For the text-containing cell, return its midpoint in [x, y] coordinate format. 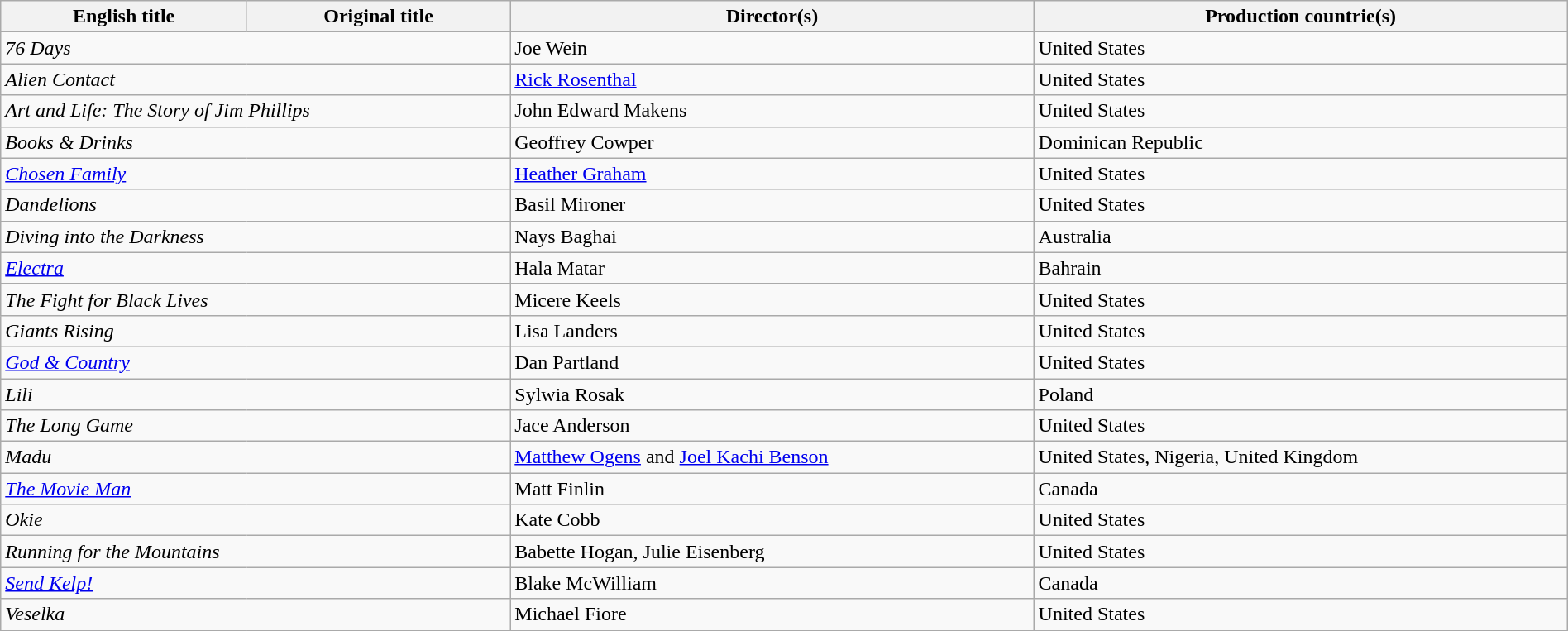
Bahrain [1300, 268]
Hala Matar [772, 268]
Running for the Mountains [256, 552]
Geoffrey Cowper [772, 142]
Lili [256, 394]
The Long Game [256, 426]
The Movie Man [256, 489]
John Edward Makens [772, 111]
Babette Hogan, Julie Eisenberg [772, 552]
Dominican Republic [1300, 142]
Nays Baghai [772, 237]
Australia [1300, 237]
Rick Rosenthal [772, 79]
Matthew Ogens and Joel Kachi Benson [772, 457]
Joe Wein [772, 48]
English title [124, 17]
Michael Fiore [772, 614]
Blake McWilliam [772, 583]
United States, Nigeria, United Kingdom [1300, 457]
The Fight for Black Lives [256, 299]
Diving into the Darkness [256, 237]
Production countrie(s) [1300, 17]
Poland [1300, 394]
Basil Mironer [772, 205]
Dandelions [256, 205]
Art and Life: The Story of Jim Phillips [256, 111]
Lisa Landers [772, 331]
Kate Cobb [772, 520]
Send Kelp! [256, 583]
God & Country [256, 362]
Madu [256, 457]
Micere Keels [772, 299]
Okie [256, 520]
Director(s) [772, 17]
Electra [256, 268]
Alien Contact [256, 79]
Giants Rising [256, 331]
Dan Partland [772, 362]
Jace Anderson [772, 426]
76 Days [256, 48]
Original title [378, 17]
Sylwia Rosak [772, 394]
Chosen Family [256, 174]
Veselka [256, 614]
Matt Finlin [772, 489]
Heather Graham [772, 174]
Books & Drinks [256, 142]
